Extract the [X, Y] coordinate from the center of the cell holding the provided text.  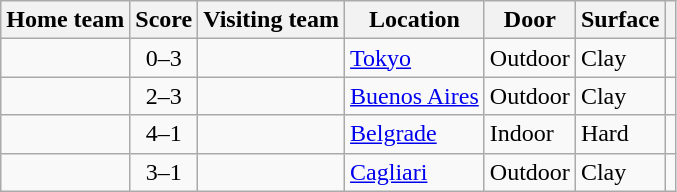
Door [530, 20]
Tokyo [415, 58]
Cagliari [415, 172]
Surface [620, 20]
4–1 [164, 134]
Score [164, 20]
Hard [620, 134]
Belgrade [415, 134]
2–3 [164, 96]
0–3 [164, 58]
Home team [66, 20]
Indoor [530, 134]
Visiting team [272, 20]
Buenos Aires [415, 96]
3–1 [164, 172]
Location [415, 20]
